Pinpoint the cell where the given text exists, returning its [x, y] midpoint coordinate. 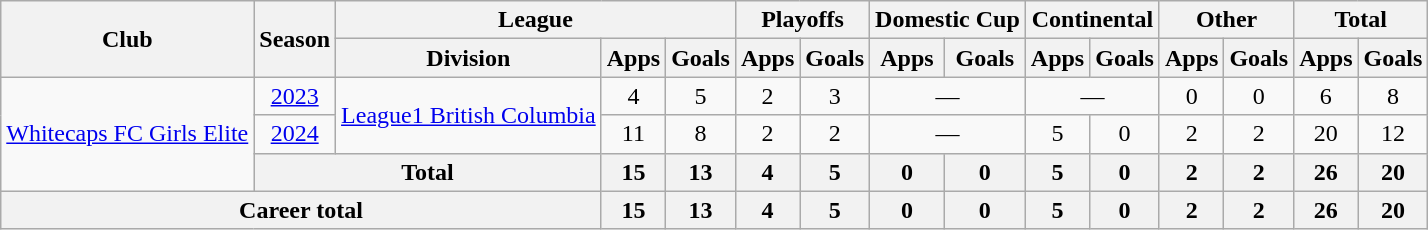
Division [469, 58]
Club [128, 39]
2024 [295, 134]
Season [295, 39]
Playoffs [802, 20]
Other [1226, 20]
Career total [301, 210]
League [536, 20]
League1 British Columbia [469, 115]
12 [1393, 134]
6 [1326, 96]
11 [633, 134]
3 [835, 96]
Domestic Cup [948, 20]
Whitecaps FC Girls Elite [128, 134]
2023 [295, 96]
Continental [1092, 20]
